Output the (X, Y) coordinate of the center of the cell containing the given text.  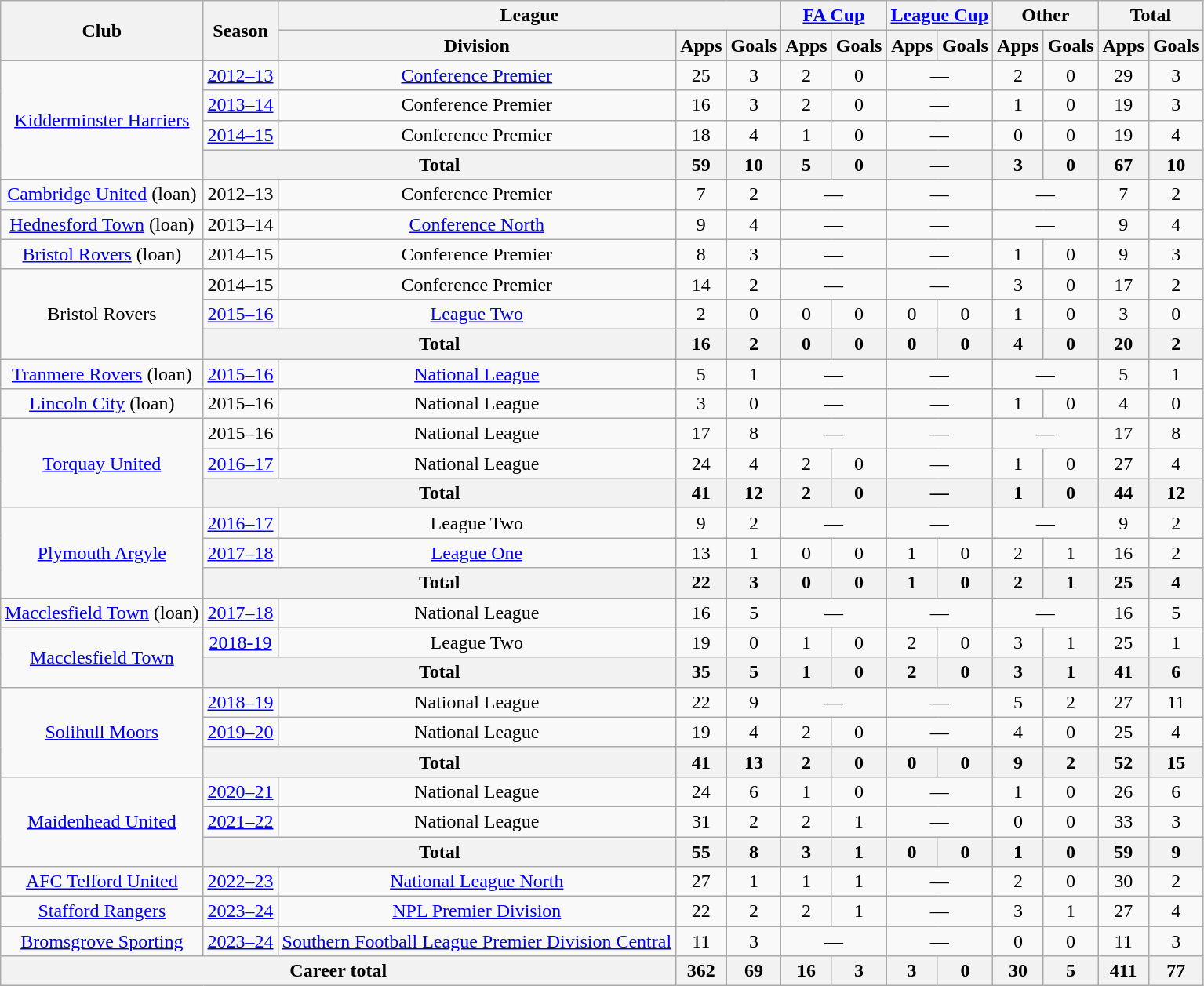
Tranmere Rovers (loan) (102, 374)
31 (701, 821)
Bromsgrove Sporting (102, 941)
Conference North (477, 224)
69 (754, 971)
Kidderminster Harriers (102, 120)
14 (701, 284)
362 (701, 971)
18 (701, 135)
Solihull Moors (102, 732)
44 (1123, 493)
Bristol Rovers (102, 314)
15 (1176, 762)
2019–20 (240, 732)
Maidenhead United (102, 821)
2022–23 (240, 882)
Macclesfield Town (loan) (102, 613)
Season (240, 31)
Stafford Rangers (102, 911)
67 (1123, 165)
52 (1123, 762)
NPL Premier Division (477, 911)
Hednesford Town (loan) (102, 224)
2021–22 (240, 821)
2020–21 (240, 791)
Other (1046, 16)
League Cup (940, 16)
33 (1123, 821)
29 (1123, 75)
Club (102, 31)
55 (701, 851)
411 (1123, 971)
Division (477, 45)
AFC Telford United (102, 882)
77 (1176, 971)
Torquay United (102, 464)
National League North (477, 882)
20 (1123, 344)
35 (701, 672)
Cambridge United (loan) (102, 195)
Macclesfield Town (102, 657)
26 (1123, 791)
Southern Football League Premier Division Central (477, 941)
Plymouth Argyle (102, 553)
Bristol Rovers (loan) (102, 254)
2018-19 (240, 642)
FA Cup (834, 16)
Lincoln City (loan) (102, 404)
2018–19 (240, 702)
League (529, 16)
Career total (339, 971)
League One (477, 553)
